Return the (X, Y) coordinate for the center point of the cell that contains the specified text.  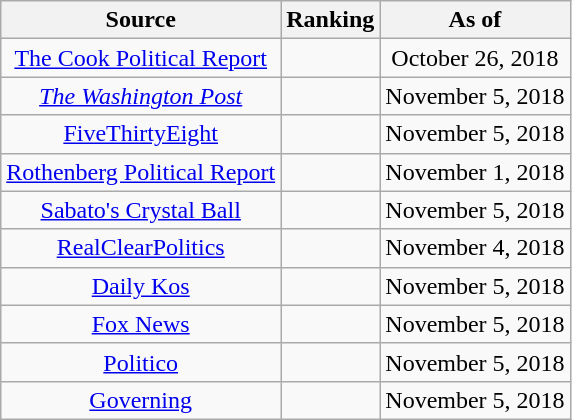
As of (475, 20)
Source (141, 20)
October 26, 2018 (475, 58)
Ranking (330, 20)
Daily Kos (141, 286)
Rothenberg Political Report (141, 172)
FiveThirtyEight (141, 134)
The Cook Political Report (141, 58)
Fox News (141, 324)
Governing (141, 400)
The Washington Post (141, 96)
November 4, 2018 (475, 248)
November 1, 2018 (475, 172)
RealClearPolitics (141, 248)
Politico (141, 362)
Sabato's Crystal Ball (141, 210)
